Return [X, Y] of the center of cell containing provided text 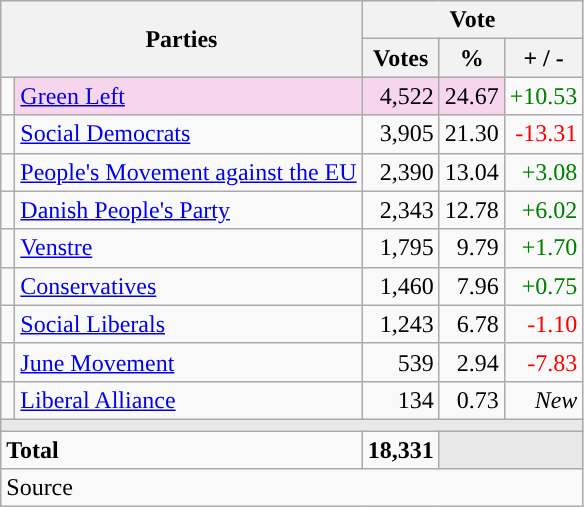
Green Left [188, 96]
-1.10 [544, 324]
539 [400, 362]
+0.75 [544, 286]
4,522 [400, 96]
Vote [472, 20]
Social Democrats [188, 134]
Venstre [188, 248]
1,795 [400, 248]
2.94 [472, 362]
June Movement [188, 362]
7.96 [472, 286]
1,243 [400, 324]
Social Liberals [188, 324]
2,343 [400, 210]
6.78 [472, 324]
+10.53 [544, 96]
People's Movement against the EU [188, 172]
Total [182, 449]
9.79 [472, 248]
Conservatives [188, 286]
Source [292, 488]
0.73 [472, 400]
New [544, 400]
-13.31 [544, 134]
2,390 [400, 172]
13.04 [472, 172]
Votes [400, 58]
Danish People's Party [188, 210]
18,331 [400, 449]
+3.08 [544, 172]
Parties [182, 39]
3,905 [400, 134]
+ / - [544, 58]
+6.02 [544, 210]
-7.83 [544, 362]
12.78 [472, 210]
21.30 [472, 134]
% [472, 58]
134 [400, 400]
Liberal Alliance [188, 400]
+1.70 [544, 248]
1,460 [400, 286]
24.67 [472, 96]
